From the cell containing the given text, extract its center point as [x, y] coordinate. 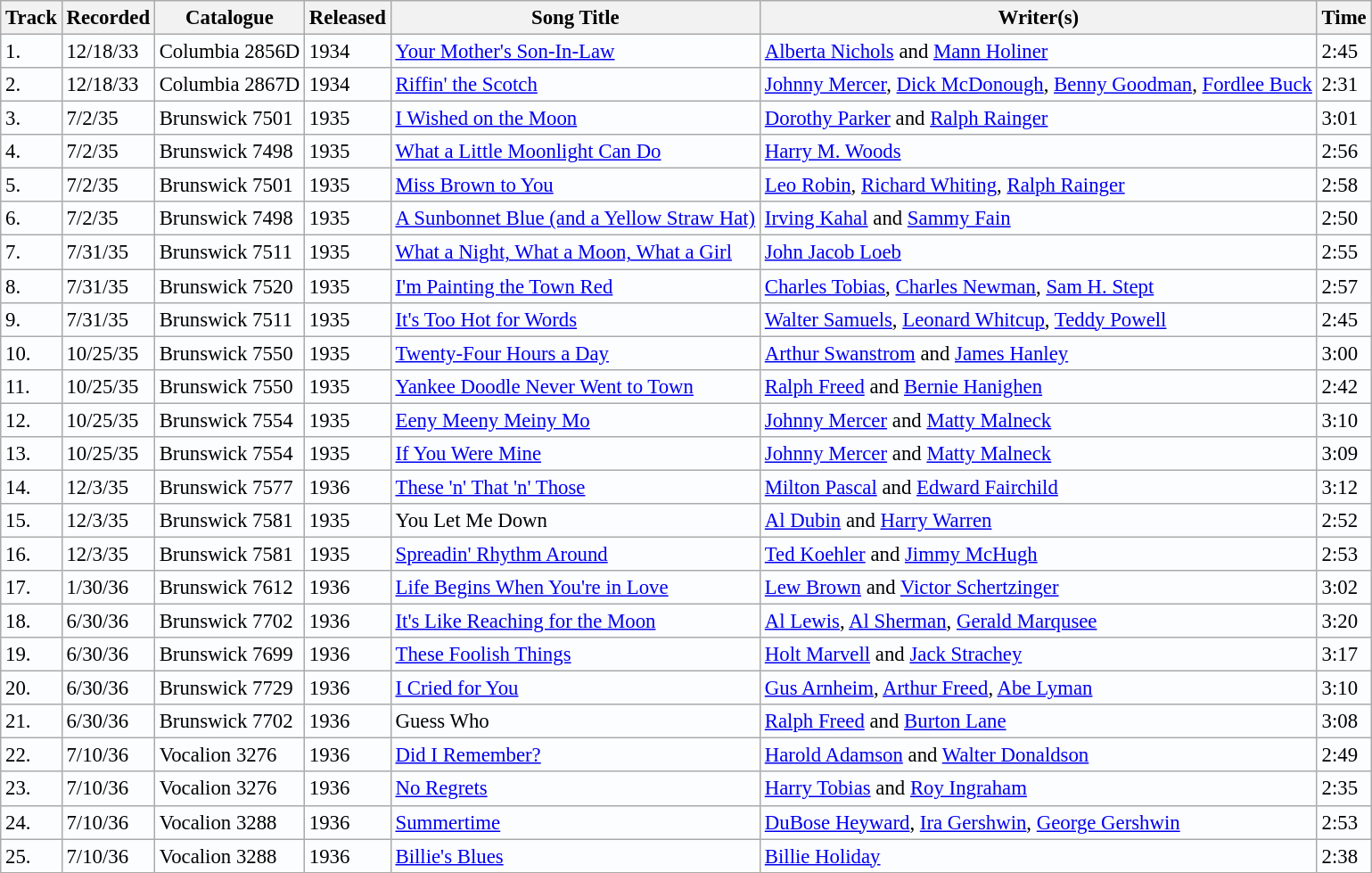
Harold Adamson and Walter Donaldson [1038, 755]
Harry Tobias and Roy Ingraham [1038, 789]
9. [31, 319]
2:58 [1344, 185]
Brunswick 7729 [229, 688]
3:00 [1344, 353]
Riffin' the Scotch [575, 85]
Leo Robin, Richard Whiting, Ralph Rainger [1038, 185]
If You Were Mine [575, 454]
I Cried for You [575, 688]
12. [31, 420]
Track [31, 18]
Song Title [575, 18]
2:35 [1344, 789]
Columbia 2867D [229, 85]
Writer(s) [1038, 18]
These 'n' That 'n' Those [575, 487]
Brunswick 7577 [229, 487]
4. [31, 152]
3:02 [1344, 588]
Yankee Doodle Never Went to Town [575, 386]
You Let Me Down [575, 521]
Holt Marvell and Jack Strachey [1038, 655]
Irving Kahal and Sammy Fain [1038, 218]
Did I Remember? [575, 755]
14. [31, 487]
3:08 [1344, 721]
21. [31, 721]
15. [31, 521]
Alberta Nichols and Mann Holiner [1038, 52]
Billie Holiday [1038, 856]
1. [31, 52]
I Wished on the Moon [575, 119]
2:55 [1344, 252]
I'm Painting the Town Red [575, 286]
8. [31, 286]
17. [31, 588]
2:56 [1344, 152]
It's Like Reaching for the Moon [575, 622]
3:09 [1344, 454]
2:38 [1344, 856]
Eeny Meeny Meiny Mo [575, 420]
Al Dubin and Harry Warren [1038, 521]
2:52 [1344, 521]
20. [31, 688]
2:57 [1344, 286]
Catalogue [229, 18]
13. [31, 454]
Miss Brown to You [575, 185]
Harry M. Woods [1038, 152]
It's Too Hot for Words [575, 319]
Ted Koehler and Jimmy McHugh [1038, 554]
22. [31, 755]
2:49 [1344, 755]
Brunswick 7520 [229, 286]
Milton Pascal and Edward Fairchild [1038, 487]
A Sunbonnet Blue (and a Yellow Straw Hat) [575, 218]
6. [31, 218]
No Regrets [575, 789]
3:01 [1344, 119]
10. [31, 353]
18. [31, 622]
Ralph Freed and Burton Lane [1038, 721]
3. [31, 119]
11. [31, 386]
23. [31, 789]
John Jacob Loeb [1038, 252]
Twenty-Four Hours a Day [575, 353]
Time [1344, 18]
Ralph Freed and Bernie Hanighen [1038, 386]
5. [31, 185]
Brunswick 7612 [229, 588]
Summertime [575, 822]
DuBose Heyward, Ira Gershwin, George Gershwin [1038, 822]
Dorothy Parker and Ralph Rainger [1038, 119]
2:31 [1344, 85]
Brunswick 7699 [229, 655]
Recorded [108, 18]
16. [31, 554]
7. [31, 252]
These Foolish Things [575, 655]
24. [31, 822]
Columbia 2856D [229, 52]
Johnny Mercer, Dick McDonough, Benny Goodman, Fordlee Buck [1038, 85]
Al Lewis, Al Sherman, Gerald Marqusee [1038, 622]
Lew Brown and Victor Schertzinger [1038, 588]
Released [348, 18]
Life Begins When You're in Love [575, 588]
3:20 [1344, 622]
Arthur Swanstrom and James Hanley [1038, 353]
What a Night, What a Moon, What a Girl [575, 252]
Gus Arnheim, Arthur Freed, Abe Lyman [1038, 688]
2. [31, 85]
Spreadin' Rhythm Around [575, 554]
3:17 [1344, 655]
Your Mother's Son-In-Law [575, 52]
3:12 [1344, 487]
Charles Tobias, Charles Newman, Sam H. Stept [1038, 286]
2:42 [1344, 386]
What a Little Moonlight Can Do [575, 152]
Billie's Blues [575, 856]
1/30/36 [108, 588]
Guess Who [575, 721]
25. [31, 856]
2:50 [1344, 218]
19. [31, 655]
Walter Samuels, Leonard Whitcup, Teddy Powell [1038, 319]
